Detect which cell encompasses the target text, then output its [x, y] center coordinate. 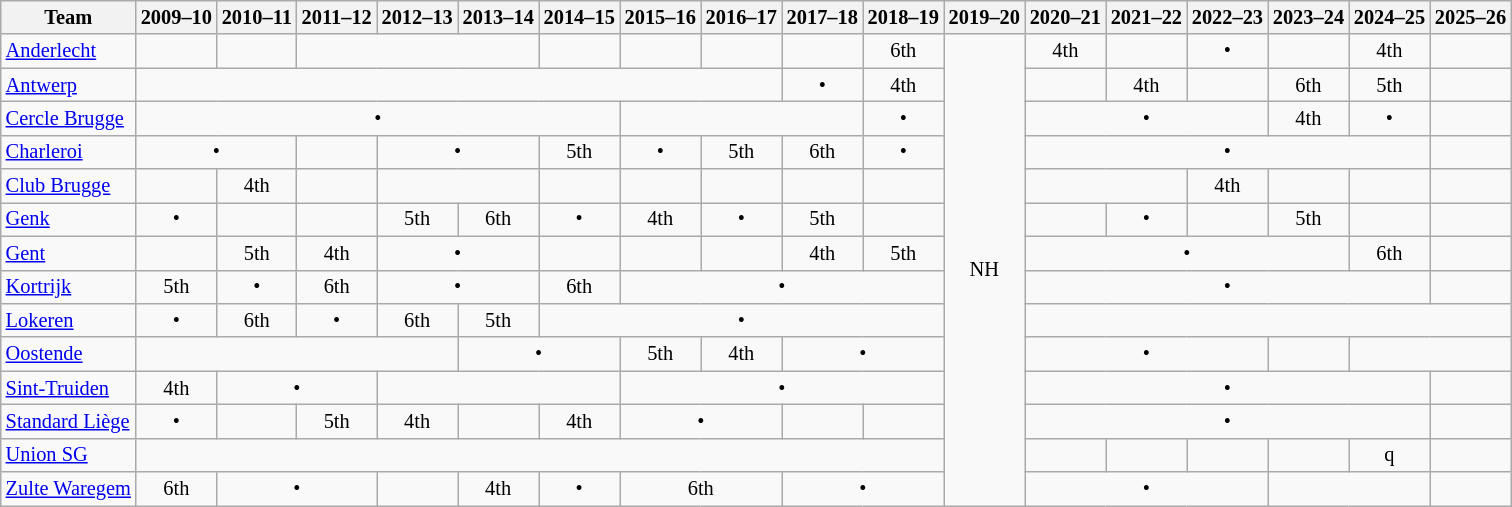
Zulte Waregem [68, 489]
2012–13 [418, 17]
Union SG [68, 455]
2016–17 [742, 17]
2014–15 [580, 17]
2024–25 [1390, 17]
2022–23 [1228, 17]
2017–18 [822, 17]
Gent [68, 253]
2009–10 [176, 17]
Oostende [68, 354]
Genk [68, 219]
q [1390, 455]
NH [984, 270]
2023–24 [1308, 17]
Club Brugge [68, 186]
Lokeren [68, 320]
2013–14 [498, 17]
2015–16 [660, 17]
2020–21 [1066, 17]
Cercle Brugge [68, 118]
2019–20 [984, 17]
Anderlecht [68, 51]
2018–19 [904, 17]
Standard Liège [68, 421]
Antwerp [68, 85]
Charleroi [68, 152]
Kortrijk [68, 287]
2025–26 [1470, 17]
2011–12 [337, 17]
2010–11 [257, 17]
2021–22 [1146, 17]
Team [68, 17]
Sint-Truiden [68, 388]
